For the text-containing cell, return its midpoint in [X, Y] coordinate format. 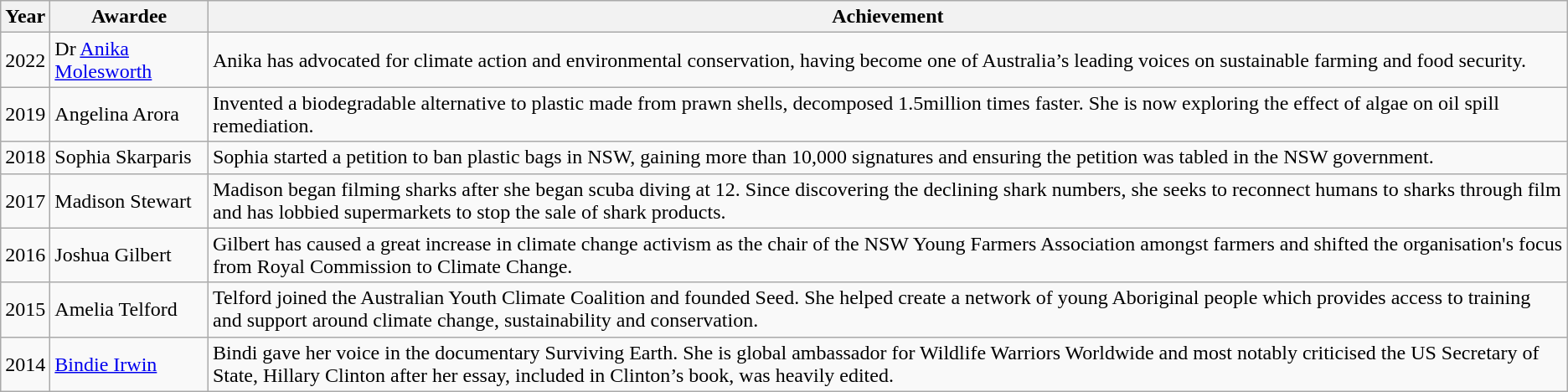
Dr Anika Molesworth [129, 60]
2019 [25, 114]
Achievement [888, 17]
Angelina Arora [129, 114]
Awardee [129, 17]
Bindie Irwin [129, 364]
Sophia Skarparis [129, 157]
Joshua Gilbert [129, 255]
2017 [25, 201]
2014 [25, 364]
2022 [25, 60]
Amelia Telford [129, 310]
2018 [25, 157]
Sophia started a petition to ban plastic bags in NSW, gaining more than 10,000 signatures and ensuring the petition was tabled in the NSW government. [888, 157]
Madison Stewart [129, 201]
Year [25, 17]
2015 [25, 310]
2016 [25, 255]
